Find where the given text appears and provide that cell's center as (X, Y) coordinate. 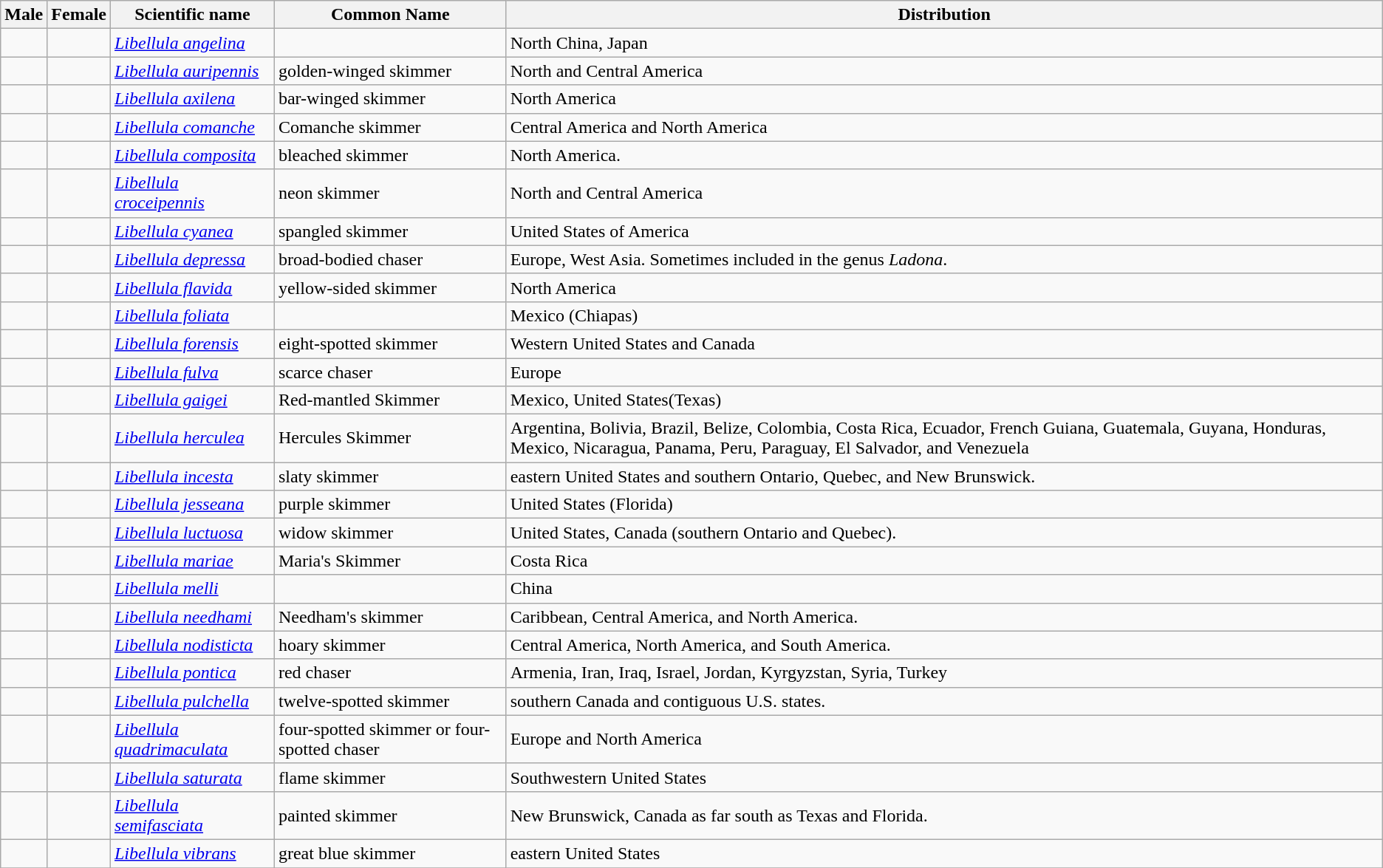
Libellula needhami (192, 617)
Southwestern United States (944, 777)
eastern United States (944, 853)
China (944, 589)
North America. (944, 155)
broad-bodied chaser (390, 259)
Libellula flavida (192, 287)
widow skimmer (390, 533)
golden-winged skimmer (390, 71)
Libellula semifasciata (192, 816)
Libellula pontica (192, 673)
Hercules Skimmer (390, 439)
eastern United States and southern Ontario, Quebec, and New Brunswick. (944, 476)
bar-winged skimmer (390, 99)
Libellula axilena (192, 99)
Libellula fulva (192, 372)
Libellula composita (192, 155)
flame skimmer (390, 777)
Mexico (Chiapas) (944, 315)
United States of America (944, 231)
Maria's Skimmer (390, 561)
red chaser (390, 673)
Libellula depressa (192, 259)
Armenia, Iran, Iraq, Israel, Jordan, Kyrgyzstan, Syria, Turkey (944, 673)
Libellula mariae (192, 561)
Caribbean, Central America, and North America. (944, 617)
southern Canada and contiguous U.S. states. (944, 701)
bleached skimmer (390, 155)
spangled skimmer (390, 231)
Libellula nodisticta (192, 645)
Libellula forensis (192, 344)
Needham's skimmer (390, 617)
twelve-spotted skimmer (390, 701)
Libellula cyanea (192, 231)
scarce chaser (390, 372)
hoary skimmer (390, 645)
Western United States and Canada (944, 344)
Libellula melli (192, 589)
Libellula angelina (192, 43)
Costa Rica (944, 561)
Female (79, 15)
Europe (944, 372)
United States (Florida) (944, 505)
purple skimmer (390, 505)
Comanche skimmer (390, 127)
Libellula incesta (192, 476)
slaty skimmer (390, 476)
Scientific name (192, 15)
Libellula auripennis (192, 71)
Libellula comanche (192, 127)
Libellula luctuosa (192, 533)
Libellula foliata (192, 315)
Libellula jesseana (192, 505)
Distribution (944, 15)
eight-spotted skimmer (390, 344)
painted skimmer (390, 816)
Red-mantled Skimmer (390, 400)
Europe and North America (944, 739)
Libellula pulchella (192, 701)
Central America and North America (944, 127)
United States, Canada (southern Ontario and Quebec). (944, 533)
Libellula saturata (192, 777)
yellow-sided skimmer (390, 287)
Central America, North America, and South America. (944, 645)
four-spotted skimmer or four-spotted chaser (390, 739)
North China, Japan (944, 43)
Europe, West Asia. Sometimes included in the genus Ladona. (944, 259)
Libellula quadrimaculata (192, 739)
Common Name (390, 15)
Libellula gaigei (192, 400)
Libellula croceipennis (192, 194)
great blue skimmer (390, 853)
Libellula herculea (192, 439)
neon skimmer (390, 194)
Mexico, United States(Texas) (944, 400)
New Brunswick, Canada as far south as Texas and Florida. (944, 816)
Male (24, 15)
Libellula vibrans (192, 853)
